Find where the given text appears and provide that cell's center as [X, Y] coordinate. 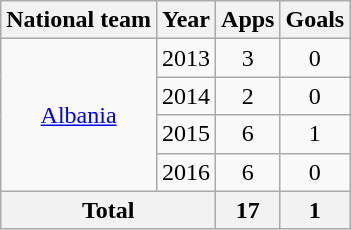
2016 [186, 172]
National team [79, 20]
2015 [186, 134]
3 [248, 58]
Goals [315, 20]
2013 [186, 58]
17 [248, 210]
Total [108, 210]
2 [248, 96]
2014 [186, 96]
Year [186, 20]
Albania [79, 115]
Apps [248, 20]
